For the text-containing cell, return its midpoint in (x, y) coordinate format. 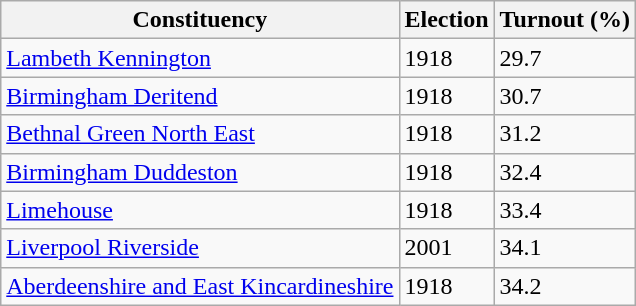
Birmingham Duddeston (200, 172)
Aberdeenshire and East Kincardineshire (200, 286)
32.4 (565, 172)
Liverpool Riverside (200, 248)
Election (446, 20)
Turnout (%) (565, 20)
31.2 (565, 134)
34.2 (565, 286)
33.4 (565, 210)
30.7 (565, 96)
Birmingham Deritend (200, 96)
Constituency (200, 20)
Lambeth Kennington (200, 58)
2001 (446, 248)
29.7 (565, 58)
34.1 (565, 248)
Bethnal Green North East (200, 134)
Limehouse (200, 210)
